Identify which cell holds the provided text, then report its [x, y] central coordinate. 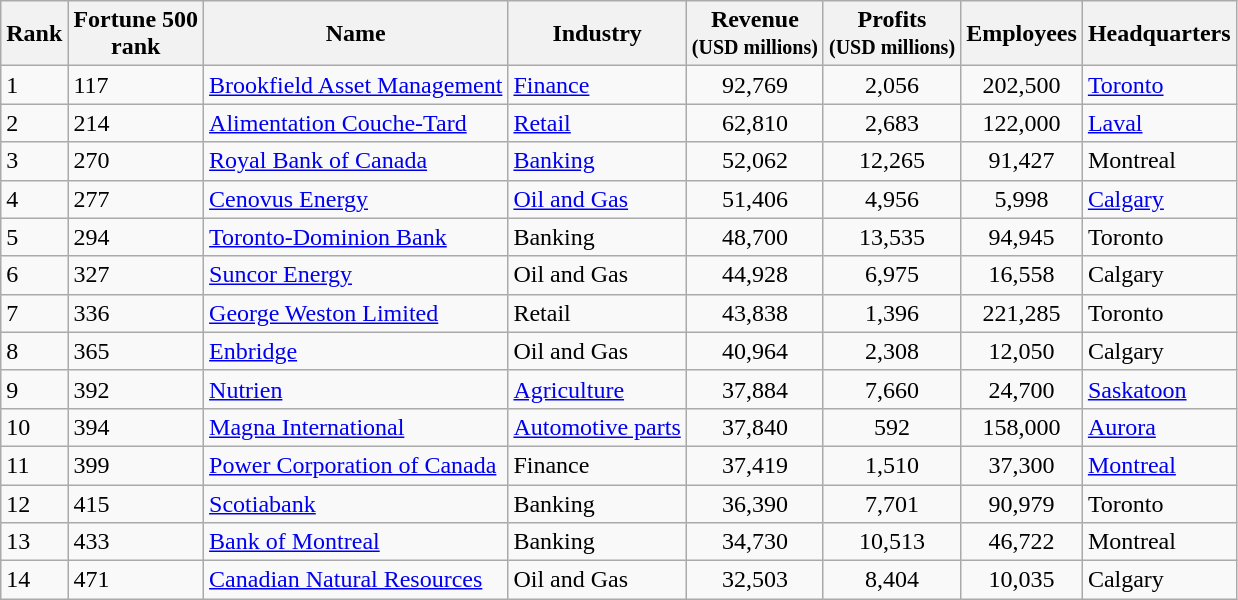
36,390 [754, 503]
37,300 [1022, 465]
Suncor Energy [356, 275]
13,535 [892, 237]
32,503 [754, 580]
4,956 [892, 199]
270 [136, 161]
48,700 [754, 237]
394 [136, 427]
415 [136, 503]
Aurora [1159, 427]
6 [34, 275]
Employees [1022, 34]
52,062 [754, 161]
2 [34, 123]
2,056 [892, 85]
10 [34, 427]
12,265 [892, 161]
Alimentation Couche-Tard [356, 123]
Power Corporation of Canada [356, 465]
327 [136, 275]
37,884 [754, 389]
1 [34, 85]
8 [34, 351]
44,928 [754, 275]
7 [34, 313]
Headquarters [1159, 34]
Bank of Montreal [356, 542]
392 [136, 389]
1,510 [892, 465]
Scotiabank [356, 503]
Canadian Natural Resources [356, 580]
592 [892, 427]
11 [34, 465]
Revenue(USD millions) [754, 34]
George Weston Limited [356, 313]
5,998 [1022, 199]
Agriculture [597, 389]
94,945 [1022, 237]
117 [136, 85]
399 [136, 465]
Nutrien [356, 389]
2,308 [892, 351]
Saskatoon [1159, 389]
433 [136, 542]
Name [356, 34]
365 [136, 351]
34,730 [754, 542]
24,700 [1022, 389]
90,979 [1022, 503]
9 [34, 389]
4 [34, 199]
Toronto-Dominion Bank [356, 237]
122,000 [1022, 123]
Cenovus Energy [356, 199]
10,513 [892, 542]
Enbridge [356, 351]
10,035 [1022, 580]
62,810 [754, 123]
Profits(USD millions) [892, 34]
294 [136, 237]
7,660 [892, 389]
12 [34, 503]
12,050 [1022, 351]
214 [136, 123]
6,975 [892, 275]
14 [34, 580]
37,419 [754, 465]
Magna International [356, 427]
7,701 [892, 503]
277 [136, 199]
43,838 [754, 313]
Brookfield Asset Management [356, 85]
51,406 [754, 199]
Fortune 500rank [136, 34]
5 [34, 237]
158,000 [1022, 427]
37,840 [754, 427]
336 [136, 313]
3 [34, 161]
2,683 [892, 123]
13 [34, 542]
Industry [597, 34]
46,722 [1022, 542]
471 [136, 580]
91,427 [1022, 161]
Rank [34, 34]
16,558 [1022, 275]
202,500 [1022, 85]
Laval [1159, 123]
221,285 [1022, 313]
92,769 [754, 85]
Royal Bank of Canada [356, 161]
8,404 [892, 580]
40,964 [754, 351]
Automotive parts [597, 427]
1,396 [892, 313]
